Scan for the cell matching the given text and deliver its [x, y] coordinate at center. 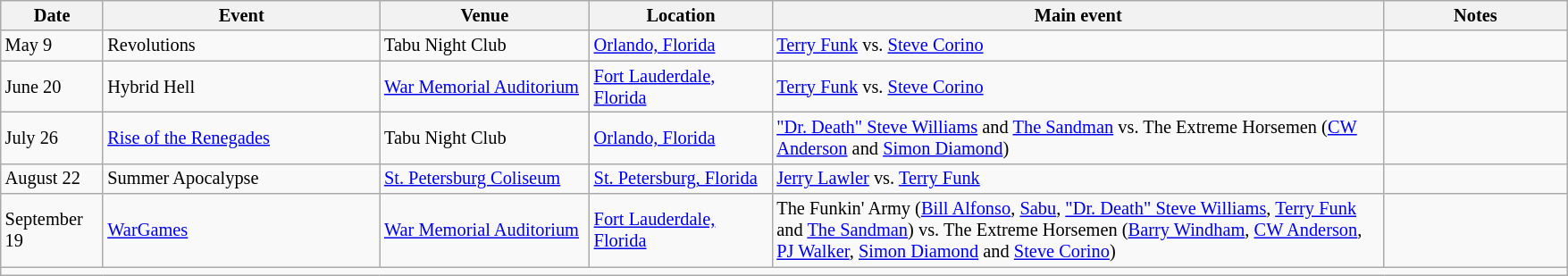
Main event [1077, 15]
Revolutions [241, 46]
St. Petersburg Coliseum [484, 179]
St. Petersburg, Florida [681, 179]
Jerry Lawler vs. Terry Funk [1077, 179]
July 26 [52, 138]
May 9 [52, 46]
Event [241, 15]
Notes [1476, 15]
June 20 [52, 87]
Location [681, 15]
Hybrid Hell [241, 87]
Venue [484, 15]
"Dr. Death" Steve Williams and The Sandman vs. The Extreme Horsemen (CW Anderson and Simon Diamond) [1077, 138]
Date [52, 15]
Rise of the Renegades [241, 138]
Summer Apocalypse [241, 179]
August 22 [52, 179]
WarGames [241, 230]
September 19 [52, 230]
